Locate the cell with the specified text and output its (x, y) center coordinate. 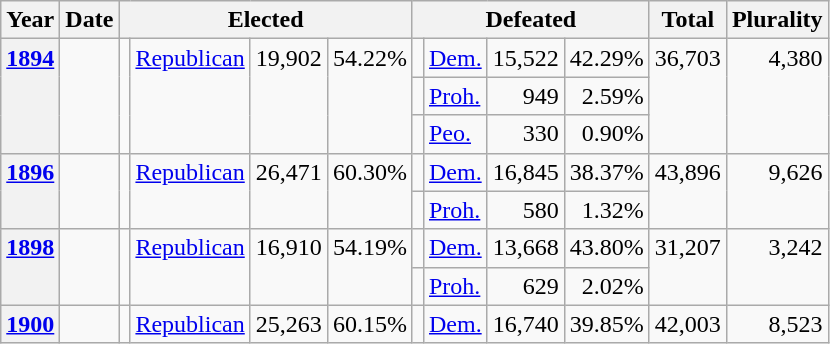
1900 (30, 324)
54.22% (370, 96)
26,471 (288, 191)
2.02% (606, 286)
60.15% (370, 324)
13,668 (526, 248)
2.59% (606, 96)
4,380 (777, 96)
330 (526, 134)
42,003 (688, 324)
38.37% (606, 172)
Year (30, 20)
42.29% (606, 58)
8,523 (777, 324)
16,740 (526, 324)
Elected (266, 20)
Defeated (530, 20)
949 (526, 96)
3,242 (777, 267)
Total (688, 20)
16,845 (526, 172)
9,626 (777, 191)
31,207 (688, 267)
1.32% (606, 210)
60.30% (370, 191)
43,896 (688, 191)
15,522 (526, 58)
Plurality (777, 20)
16,910 (288, 267)
1896 (30, 191)
629 (526, 286)
Date (90, 20)
0.90% (606, 134)
19,902 (288, 96)
54.19% (370, 267)
25,263 (288, 324)
1894 (30, 96)
1898 (30, 267)
Peo. (455, 134)
43.80% (606, 248)
39.85% (606, 324)
580 (526, 210)
36,703 (688, 96)
